Output the [X, Y] coordinate of the center of the cell containing the given text.  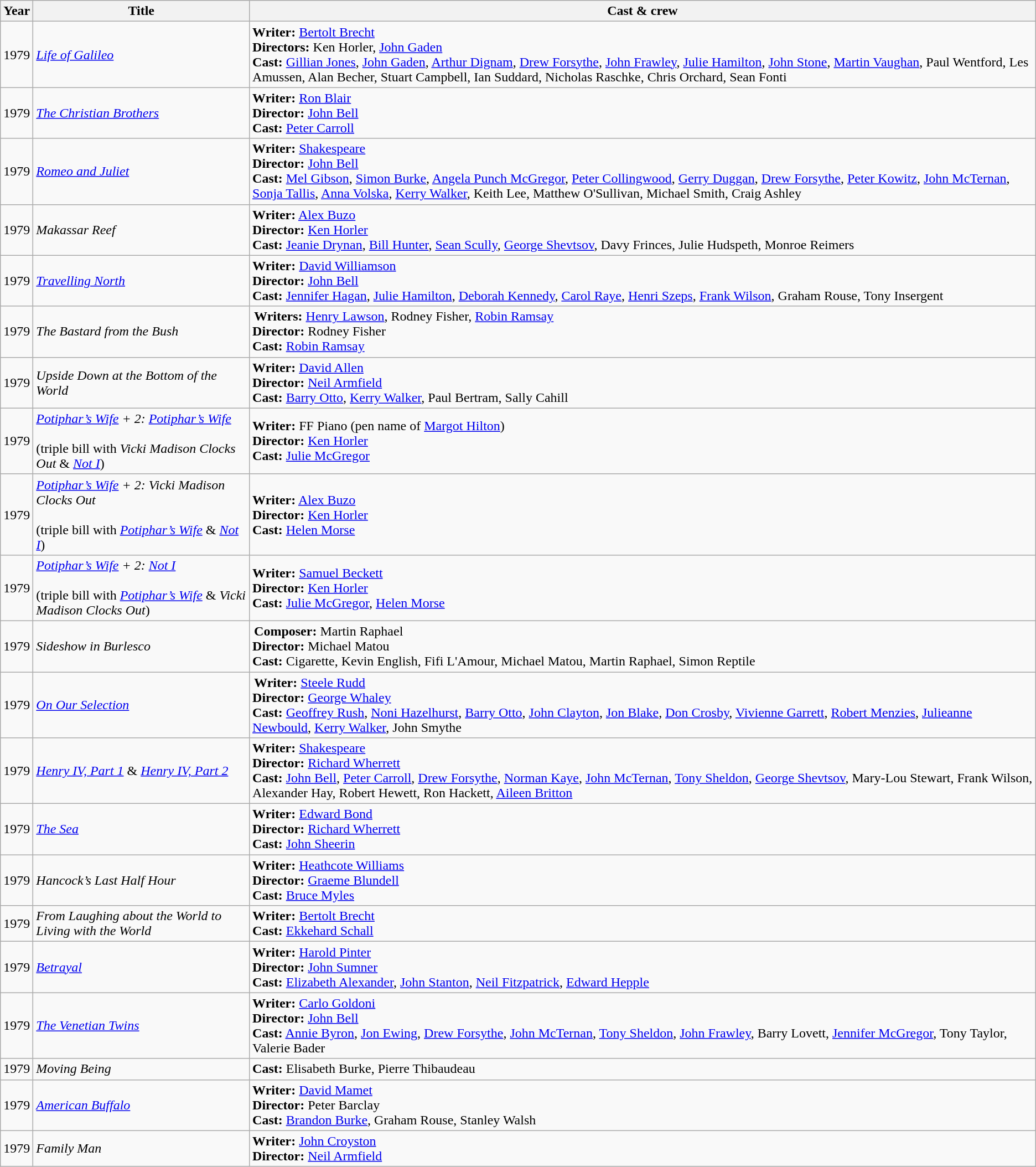
Romeo and Juliet [142, 172]
Writer: David MametDirector: Peter BarclayCast: Brandon Burke, Graham Rouse, Stanley Walsh [643, 1105]
The Venetian Twins [142, 1025]
The Bastard from the Bush [142, 332]
From Laughing about the World to Living with the World [142, 923]
Writer: Ron BlairDirector: John BellCast: Peter Carroll [643, 113]
Sideshow in Burlesco [142, 646]
Title [142, 11]
Upside Down at the Bottom of the World [142, 383]
Writer: Heathcote WilliamsDirector: Graeme BlundellCast: Bruce Myles [643, 880]
Henry IV, Part 1 & Henry IV, Part 2 [142, 771]
American Buffalo [142, 1105]
Writer: Harold PinterDirector: John SumnerCast: Elizabeth Alexander, John Stanton, Neil Fitzpatrick, Edward Hepple [643, 967]
Travelling North [142, 281]
Writers: Henry Lawson, Rodney Fisher, Robin RamsayDirector: Rodney FisherCast: Robin Ramsay [643, 332]
Writer: Edward BondDirector: Richard WherrettCast: John Sheerin [643, 829]
Potiphar’s Wife + 2: Potiphar’s Wife(triple bill with Vicki Madison Clocks Out & Not I) [142, 441]
Potiphar’s Wife + 2: Vicki Madison Clocks Out (triple bill with Potiphar’s Wife & Not I) [142, 514]
The Sea [142, 829]
Cast: Elisabeth Burke, Pierre Thibaudeau [643, 1069]
Hancock’s Last Half Hour [142, 880]
Potiphar’s Wife + 2: Not I(triple bill with Potiphar’s Wife & Vicki Madison Clocks Out) [142, 588]
Writer: Bertolt BrechtCast: Ekkehard Schall [643, 923]
Writer: Samuel BeckettDirector: Ken HorlerCast: Julie McGregor, Helen Morse [643, 588]
Writer: David AllenDirector: Neil ArmfieldCast: Barry Otto, Kerry Walker, Paul Bertram, Sally Cahill [643, 383]
Writer: Alex BuzoDirector: Ken HorlerCast: Helen Morse [643, 514]
Family Man [142, 1148]
Composer: Martin RaphaelDirector: Michael MatouCast: Cigarette, Kevin English, Fifi L'Amour, Michael Matou, Martin Raphael, Simon Reptile [643, 646]
Life of Galileo [142, 54]
Writer: FF Piano (pen name of Margot Hilton)Director: Ken HorlerCast: Julie McGregor [643, 441]
Year [17, 11]
Writer: Alex BuzoDirector: Ken HorlerCast: Jeanie Drynan, Bill Hunter, Sean Scully, George Shevtsov, Davy Frinces, Julie Hudspeth, Monroe Reimers [643, 230]
Moving Being [142, 1069]
Makassar Reef [142, 230]
On Our Selection [142, 705]
Betrayal [142, 967]
The Christian Brothers [142, 113]
Cast & crew [643, 11]
Writer: John CroystonDirector: Neil Armfield [643, 1148]
